Identify which cell holds the provided text, then report its [X, Y] central coordinate. 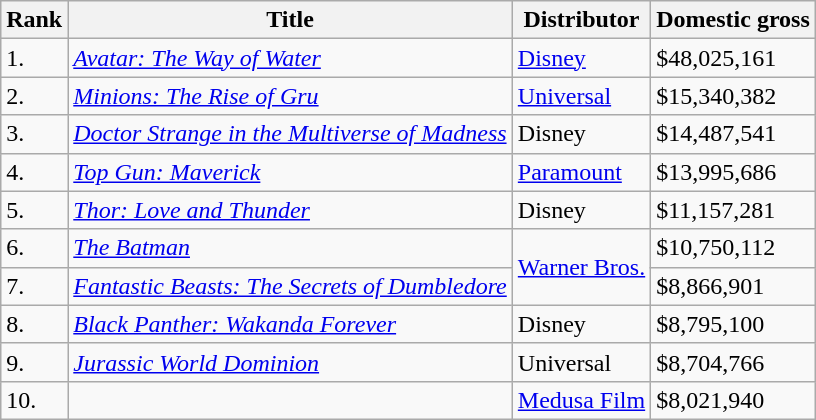
Title [290, 20]
Avatar: The Way of Water [290, 58]
1. [34, 58]
Medusa Film [581, 400]
Fantastic Beasts: The Secrets of Dumbledore [290, 286]
Paramount [581, 172]
6. [34, 248]
$11,157,281 [734, 210]
Thor: Love and Thunder [290, 210]
$48,025,161 [734, 58]
3. [34, 134]
5. [34, 210]
Minions: The Rise of Gru [290, 96]
Rank [34, 20]
$8,866,901 [734, 286]
$8,021,940 [734, 400]
The Batman [290, 248]
$15,340,382 [734, 96]
2. [34, 96]
7. [34, 286]
$13,995,686 [734, 172]
Warner Bros. [581, 267]
Domestic gross [734, 20]
Jurassic World Dominion [290, 362]
$8,795,100 [734, 324]
Top Gun: Maverick [290, 172]
8. [34, 324]
4. [34, 172]
Black Panther: Wakanda Forever [290, 324]
Doctor Strange in the Multiverse of Madness [290, 134]
$14,487,541 [734, 134]
$10,750,112 [734, 248]
Distributor [581, 20]
10. [34, 400]
9. [34, 362]
$8,704,766 [734, 362]
